Return the (X, Y) coordinate for the center point of the cell that contains the specified text.  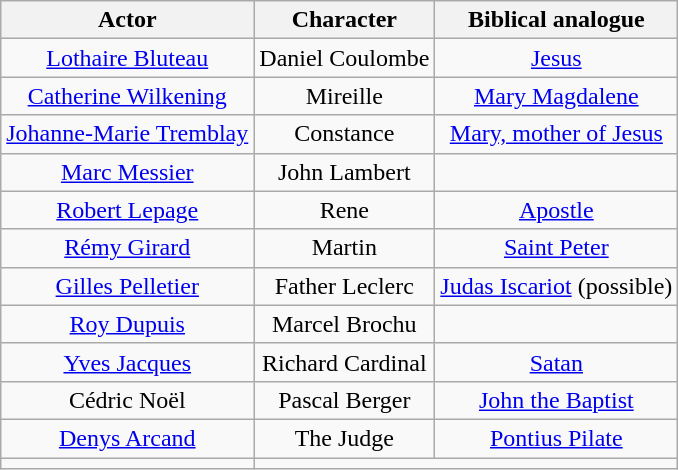
Judas Iscariot (possible) (556, 286)
Mary, mother of Jesus (556, 134)
The Judge (344, 438)
Pascal Berger (344, 400)
Mary Magdalene (556, 96)
Richard Cardinal (344, 362)
Marcel Brochu (344, 324)
Lothaire Bluteau (128, 58)
John the Baptist (556, 400)
Yves Jacques (128, 362)
Character (344, 20)
Marc Messier (128, 172)
Apostle (556, 210)
Mireille (344, 96)
Jesus (556, 58)
Martin (344, 248)
Father Leclerc (344, 286)
Roy Dupuis (128, 324)
Denys Arcand (128, 438)
Rene (344, 210)
Daniel Coulombe (344, 58)
Saint Peter (556, 248)
Satan (556, 362)
Rémy Girard (128, 248)
Cédric Noël (128, 400)
Robert Lepage (128, 210)
Catherine Wilkening (128, 96)
Biblical analogue (556, 20)
Gilles Pelletier (128, 286)
Constance (344, 134)
Actor (128, 20)
Johanne-Marie Tremblay (128, 134)
John Lambert (344, 172)
Pontius Pilate (556, 438)
